From the cell containing the given text, extract its center point as (X, Y) coordinate. 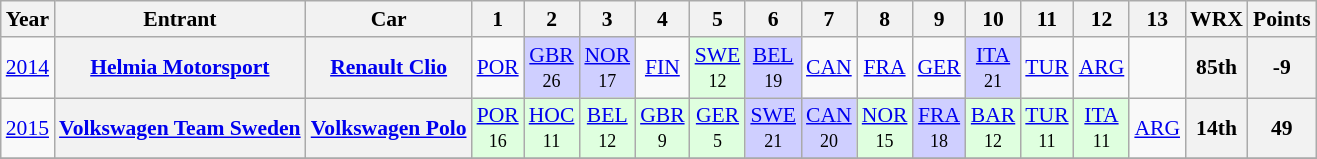
Renault Clio (389, 68)
GBR26 (552, 68)
SWE21 (773, 128)
85th (1216, 68)
FRA (885, 68)
NOR17 (607, 68)
4 (662, 19)
BEL19 (773, 68)
Volkswagen Polo (389, 128)
2015 (28, 128)
CAN (829, 68)
1 (498, 19)
Year (28, 19)
3 (607, 19)
2014 (28, 68)
CAN20 (829, 128)
FRA18 (938, 128)
13 (1157, 19)
BEL12 (607, 128)
HOC11 (552, 128)
Entrant (180, 19)
BAR12 (994, 128)
GER (938, 68)
Volkswagen Team Sweden (180, 128)
Helmia Motorsport (180, 68)
6 (773, 19)
5 (718, 19)
TUR (1046, 68)
FIN (662, 68)
GBR9 (662, 128)
8 (885, 19)
49 (1282, 128)
POR16 (498, 128)
2 (552, 19)
GER5 (718, 128)
Car (389, 19)
9 (938, 19)
ITA11 (1102, 128)
TUR11 (1046, 128)
12 (1102, 19)
-9 (1282, 68)
10 (994, 19)
NOR15 (885, 128)
ITA21 (994, 68)
14th (1216, 128)
11 (1046, 19)
WRX (1216, 19)
7 (829, 19)
Points (1282, 19)
POR (498, 68)
SWE12 (718, 68)
